Capture the cell that displays the provided text and extract its [x, y] central coordinate. 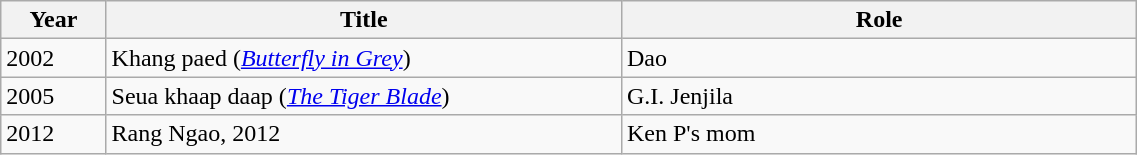
Title [364, 20]
Dao [878, 58]
2012 [54, 134]
Rang Ngao, 2012 [364, 134]
Seua khaap daap (The Tiger Blade) [364, 96]
2005 [54, 96]
Khang paed (Butterfly in Grey) [364, 58]
Role [878, 20]
Ken P's mom [878, 134]
Year [54, 20]
G.I. Jenjila [878, 96]
2002 [54, 58]
